Return (X, Y) of the center of cell containing provided text 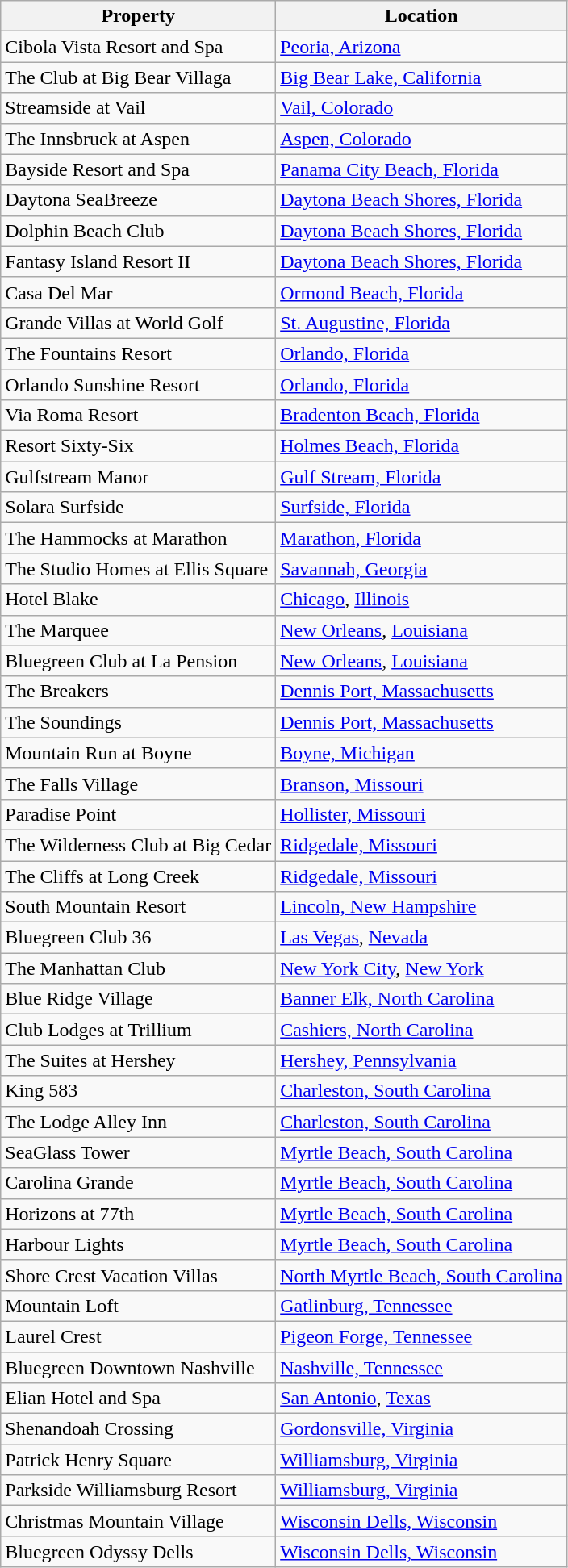
Nashville, Tennessee (421, 1368)
Vail, Colorado (421, 108)
Savannah, Georgia (421, 569)
Shore Crest Vacation Villas (139, 1275)
Parkside Williamsburg Resort (139, 1491)
Solara Surfside (139, 508)
Ormond Beach, Florida (421, 292)
Peoria, Arizona (421, 47)
Lincoln, New Hampshire (421, 907)
Casa Del Mar (139, 292)
Big Bear Lake, California (421, 77)
Club Lodges at Trillium (139, 1030)
Elian Hotel and Spa (139, 1399)
The Studio Homes at Ellis Square (139, 569)
The Fountains Resort (139, 353)
Marathon, Florida (421, 538)
Gulfstream Manor (139, 477)
Holmes Beach, Florida (421, 446)
Hershey, Pennsylvania (421, 1060)
Blue Ridge Village (139, 999)
Mountain Loft (139, 1306)
Shenandoah Crossing (139, 1429)
Bluegreen Club 36 (139, 938)
Property (139, 16)
Cashiers, North Carolina (421, 1030)
The Manhattan Club (139, 968)
Resort Sixty-Six (139, 446)
Grande Villas at World Golf (139, 323)
Aspen, Colorado (421, 139)
Pigeon Forge, Tennessee (421, 1336)
San Antonio, Texas (421, 1399)
The Club at Big Bear Villaga (139, 77)
Location (421, 16)
Christmas Mountain Village (139, 1521)
Hollister, Missouri (421, 814)
Hotel Blake (139, 600)
Bluegreen Club at La Pension (139, 661)
Boyne, Michigan (421, 753)
Cibola Vista Resort and Spa (139, 47)
Laurel Crest (139, 1336)
The Suites at Hershey (139, 1060)
The Innsbruck at Aspen (139, 139)
Harbour Lights (139, 1244)
Bayside Resort and Spa (139, 169)
Streamside at Vail (139, 108)
Gatlinburg, Tennessee (421, 1306)
The Marquee (139, 630)
Mountain Run at Boyne (139, 753)
St. Augustine, Florida (421, 323)
Bluegreen Downtown Nashville (139, 1368)
South Mountain Resort (139, 907)
King 583 (139, 1091)
Patrick Henry Square (139, 1460)
Paradise Point (139, 814)
SeaGlass Tower (139, 1152)
Surfside, Florida (421, 508)
Horizons at 77th (139, 1214)
Las Vegas, Nevada (421, 938)
The Breakers (139, 692)
The Soundings (139, 722)
The Lodge Alley Inn (139, 1122)
Daytona SeaBreeze (139, 200)
Gordonsville, Virginia (421, 1429)
Panama City Beach, Florida (421, 169)
Branson, Missouri (421, 784)
Gulf Stream, Florida (421, 477)
North Myrtle Beach, South Carolina (421, 1275)
The Falls Village (139, 784)
The Wilderness Club at Big Cedar (139, 845)
The Cliffs at Long Creek (139, 876)
Via Roma Resort (139, 416)
Fantasy Island Resort II (139, 261)
Banner Elk, North Carolina (421, 999)
Bradenton Beach, Florida (421, 416)
Chicago, Illinois (421, 600)
Bluegreen Odyssy Dells (139, 1552)
The Hammocks at Marathon (139, 538)
Dolphin Beach Club (139, 231)
Carolina Grande (139, 1183)
New York City, New York (421, 968)
Orlando Sunshine Resort (139, 385)
